Capture the cell that displays the provided text and extract its (X, Y) central coordinate. 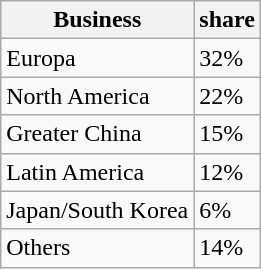
6% (228, 210)
32% (228, 58)
Latin America (98, 172)
22% (228, 96)
14% (228, 248)
Europa (98, 58)
15% (228, 134)
share (228, 20)
North America (98, 96)
Business (98, 20)
Greater China (98, 134)
12% (228, 172)
Japan/South Korea (98, 210)
Others (98, 248)
